Provide the (X, Y) coordinate of the cell's center where the given text is located.  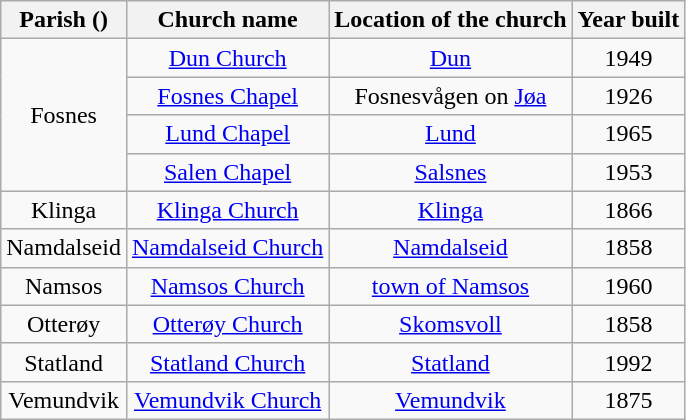
Year built (628, 20)
Location of the church (450, 20)
1965 (628, 134)
1949 (628, 58)
Skomsvoll (450, 324)
1866 (628, 210)
1926 (628, 96)
Vemundvik Church (227, 400)
1953 (628, 172)
Namdalseid Church (227, 248)
Namsos Church (227, 286)
Klinga Church (227, 210)
1992 (628, 362)
Parish () (64, 20)
Lund (450, 134)
Lund Chapel (227, 134)
Dun (450, 58)
Namsos (64, 286)
Dun Church (227, 58)
town of Namsos (450, 286)
Salsnes (450, 172)
1960 (628, 286)
Church name (227, 20)
Fosnes (64, 115)
Salen Chapel (227, 172)
1875 (628, 400)
Fosnesvågen on Jøa (450, 96)
Fosnes Chapel (227, 96)
Otterøy (64, 324)
Statland Church (227, 362)
Otterøy Church (227, 324)
